Search for the cell housing the specified text and yield its [X, Y] center coordinate. 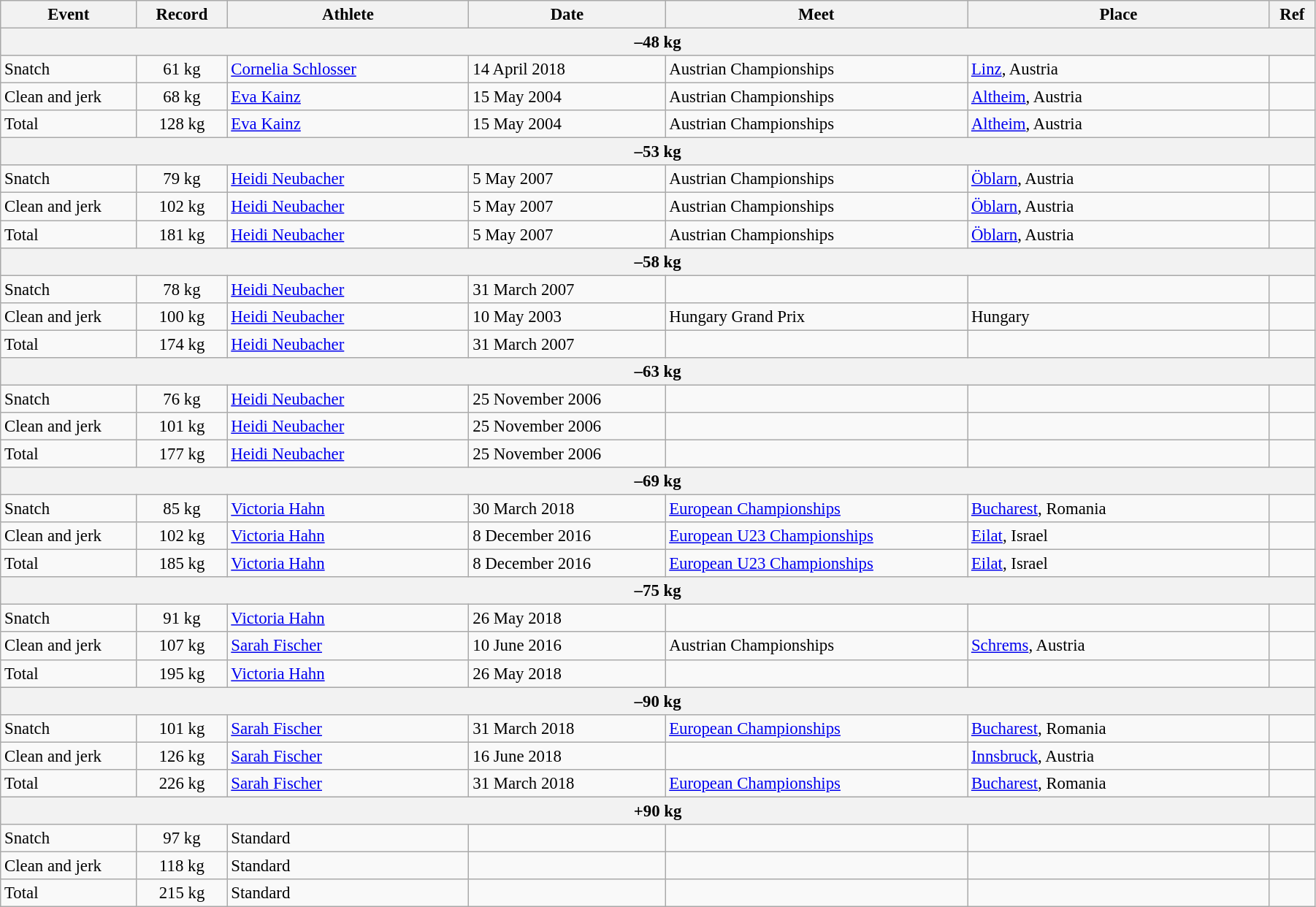
107 kg [182, 646]
Date [567, 15]
+90 kg [658, 811]
16 June 2018 [567, 756]
–90 kg [658, 701]
–63 kg [658, 372]
14 April 2018 [567, 69]
226 kg [182, 784]
–75 kg [658, 591]
Linz, Austria [1119, 69]
174 kg [182, 344]
Innsbruck, Austria [1119, 756]
61 kg [182, 69]
–48 kg [658, 42]
Record [182, 15]
78 kg [182, 289]
Ref [1292, 15]
91 kg [182, 619]
97 kg [182, 838]
Hungary Grand Prix [816, 316]
100 kg [182, 316]
79 kg [182, 179]
30 March 2018 [567, 509]
85 kg [182, 509]
195 kg [182, 673]
Meet [816, 15]
Schrems, Austria [1119, 646]
118 kg [182, 865]
–58 kg [658, 261]
10 May 2003 [567, 316]
215 kg [182, 893]
Place [1119, 15]
Event [69, 15]
181 kg [182, 234]
76 kg [182, 399]
Hungary [1119, 316]
185 kg [182, 564]
–69 kg [658, 481]
Athlete [348, 15]
177 kg [182, 453]
128 kg [182, 124]
68 kg [182, 97]
126 kg [182, 756]
Cornelia Schlosser [348, 69]
–53 kg [658, 152]
10 June 2016 [567, 646]
